Provide the [X, Y] coordinate of the cell's center where the given text is located.  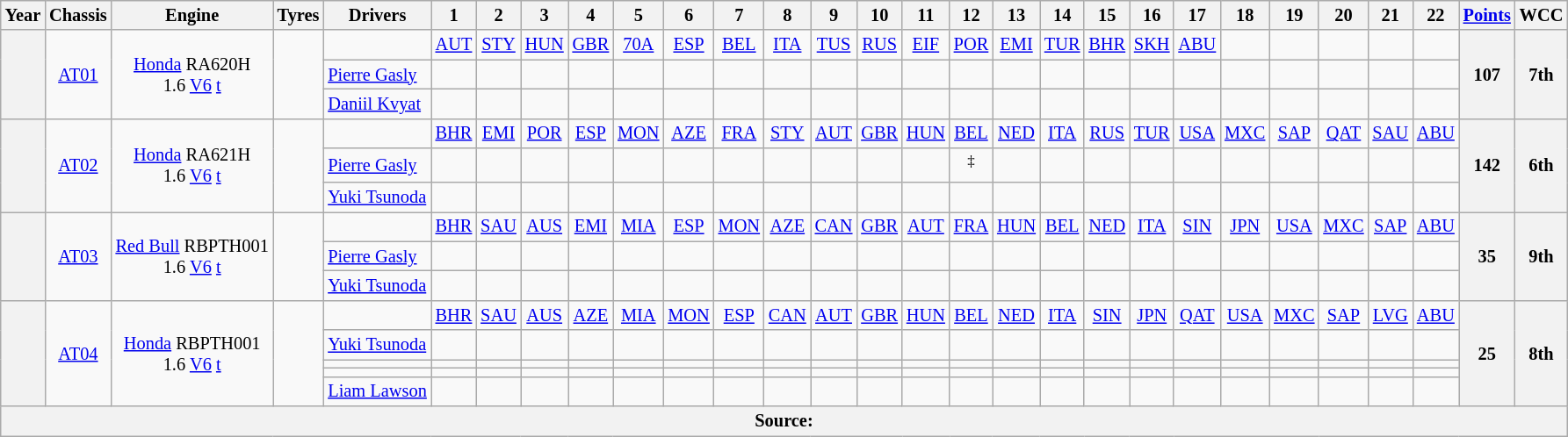
6th [1542, 165]
4 [591, 15]
Daniil Kvyat [377, 104]
AT04 [77, 353]
AT02 [77, 165]
9 [835, 15]
SKH [1152, 45]
107 [1487, 74]
8 [787, 15]
9th [1542, 256]
21 [1391, 15]
142 [1487, 165]
Honda RA620H1.6 V6 t [192, 74]
6 [689, 15]
12 [972, 15]
7 [740, 15]
1 [454, 15]
16 [1152, 15]
15 [1107, 15]
3 [545, 15]
TUS [835, 45]
Drivers [377, 15]
Engine [192, 15]
10 [879, 15]
‡ [972, 165]
EIF [926, 45]
14 [1062, 15]
18 [1245, 15]
13 [1016, 15]
8th [1542, 353]
Points [1487, 15]
17 [1196, 15]
Honda RA621H1.6 V6 t [192, 165]
22 [1435, 15]
25 [1487, 353]
LVG [1391, 315]
19 [1294, 15]
7th [1542, 74]
Tyres [299, 15]
Source: [784, 420]
5 [638, 15]
2 [498, 15]
35 [1487, 256]
Honda RBPTH0011.6 V6 t [192, 353]
20 [1343, 15]
70A [638, 45]
Liam Lawson [377, 391]
WCC [1542, 15]
11 [926, 15]
Year [23, 15]
AT01 [77, 74]
Red Bull RBPTH0011.6 V6 t [192, 256]
AT03 [77, 256]
Chassis [77, 15]
